Provide the (X, Y) coordinate of the cell's center where the given text is located.  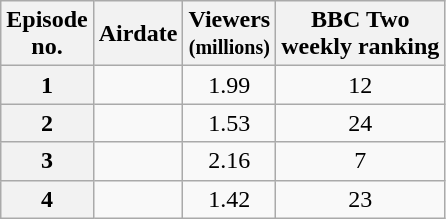
24 (360, 123)
23 (360, 199)
4 (47, 199)
3 (47, 161)
2 (47, 123)
7 (360, 161)
1.99 (230, 85)
BBC Twoweekly ranking (360, 34)
Viewers(millions) (230, 34)
Airdate (138, 34)
12 (360, 85)
1.53 (230, 123)
Episodeno. (47, 34)
1 (47, 85)
1.42 (230, 199)
2.16 (230, 161)
